Return [X, Y] of the center of cell containing provided text 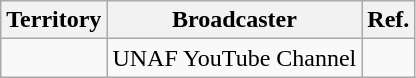
Ref. [388, 20]
Territory [54, 20]
UNAF YouTube Channel [234, 58]
Broadcaster [234, 20]
